Return the [x, y] coordinate for the center point of the cell that contains the specified text.  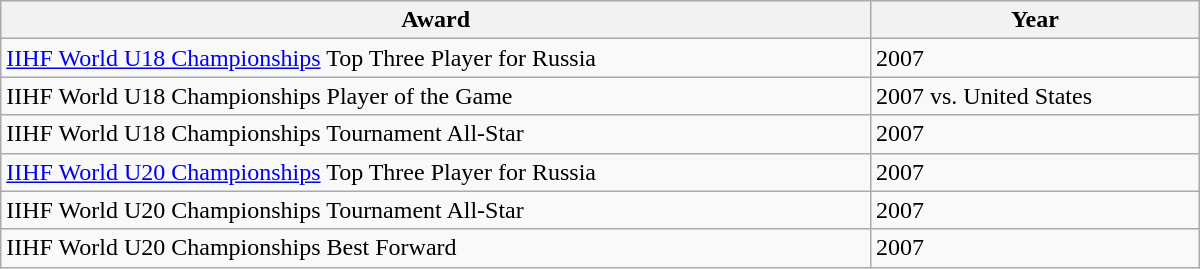
Award [436, 20]
IIHF World U20 Championships Top Three Player for Russia [436, 172]
IIHF World U20 Championships Best Forward [436, 248]
IIHF World U18 Championships Top Three Player for Russia [436, 58]
IIHF World U20 Championships Tournament All-Star [436, 210]
IIHF World U18 Championships Player of the Game [436, 96]
Year [1034, 20]
2007 vs. United States [1034, 96]
IIHF World U18 Championships Tournament All-Star [436, 134]
